For the text-containing cell, return its midpoint in (X, Y) coordinate format. 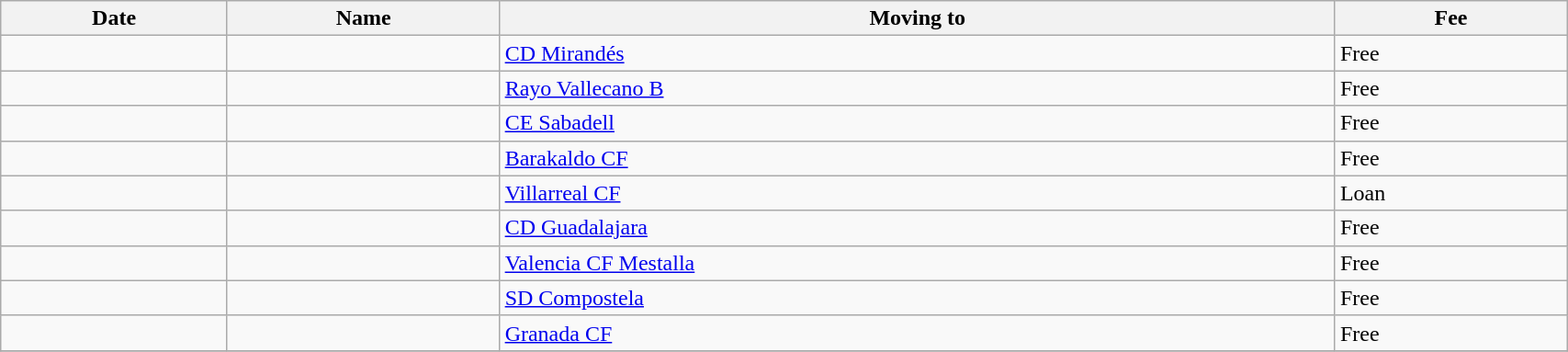
CD Guadalajara (917, 228)
Moving to (917, 18)
Fee (1450, 18)
Villarreal CF (917, 193)
Rayo Vallecano B (917, 88)
Valencia CF Mestalla (917, 263)
Barakaldo CF (917, 158)
Loan (1450, 193)
Granada CF (917, 333)
CE Sabadell (917, 123)
Date (114, 18)
Name (364, 18)
CD Mirandés (917, 53)
SD Compostela (917, 298)
